Detect which cell encompasses the target text, then output its (X, Y) center coordinate. 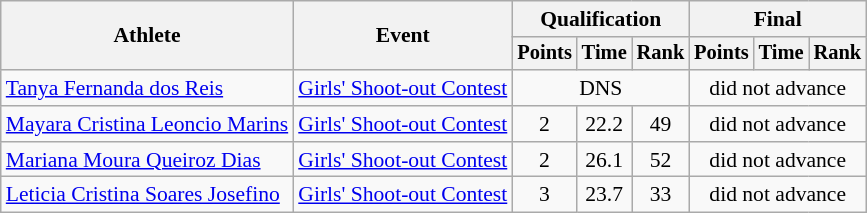
Athlete (147, 36)
23.7 (604, 195)
33 (661, 195)
22.2 (604, 124)
26.1 (604, 160)
49 (661, 124)
Final (778, 19)
Tanya Fernanda dos Reis (147, 88)
Qualification (600, 19)
3 (544, 195)
Mayara Cristina Leoncio Marins (147, 124)
Event (402, 36)
DNS (600, 88)
Leticia Cristina Soares Josefino (147, 195)
Mariana Moura Queiroz Dias (147, 160)
52 (661, 160)
